For the text-containing cell, return its midpoint in [x, y] coordinate format. 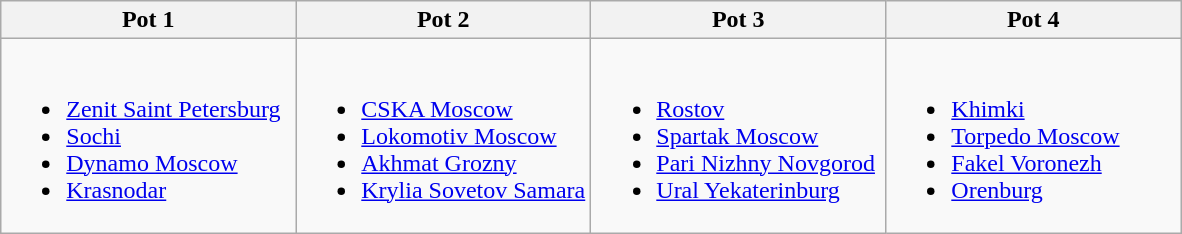
Pot 3 [738, 20]
RostovSpartak MoscowPari Nizhny NovgorodUral Yekaterinburg [738, 136]
Pot 1 [148, 20]
Pot 4 [1034, 20]
KhimkiTorpedo MoscowFakel VoronezhOrenburg [1034, 136]
CSKA MoscowLokomotiv MoscowAkhmat GroznyKrylia Sovetov Samara [444, 136]
Zenit Saint PetersburgSochiDynamo MoscowKrasnodar [148, 136]
Pot 2 [444, 20]
